Scan for the cell matching the given text and deliver its [X, Y] coordinate at center. 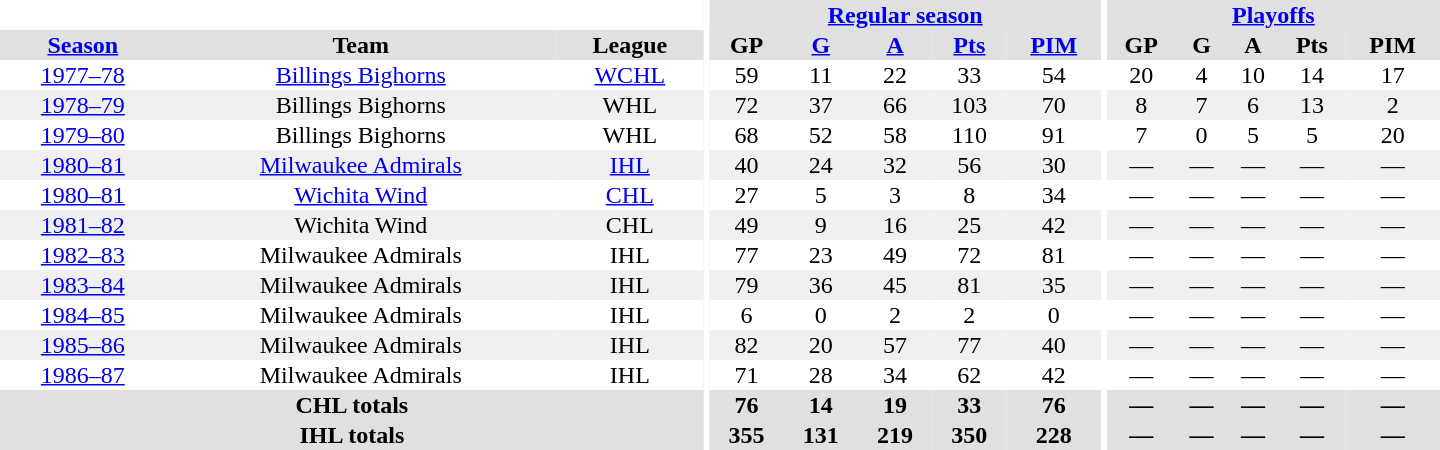
1981–82 [83, 225]
54 [1054, 75]
1978–79 [83, 105]
35 [1054, 285]
131 [821, 435]
19 [895, 405]
82 [746, 345]
79 [746, 285]
10 [1252, 75]
1985–86 [83, 345]
IHL totals [352, 435]
71 [746, 375]
CHL totals [352, 405]
1982–83 [83, 255]
355 [746, 435]
350 [969, 435]
Regular season [905, 15]
30 [1054, 165]
17 [1392, 75]
WCHL [630, 75]
Team [361, 45]
68 [746, 135]
70 [1054, 105]
9 [821, 225]
1983–84 [83, 285]
11 [821, 75]
62 [969, 375]
24 [821, 165]
58 [895, 135]
27 [746, 195]
45 [895, 285]
110 [969, 135]
Playoffs [1274, 15]
1979–80 [83, 135]
4 [1202, 75]
57 [895, 345]
23 [821, 255]
37 [821, 105]
13 [1312, 105]
66 [895, 105]
103 [969, 105]
22 [895, 75]
16 [895, 225]
52 [821, 135]
1977–78 [83, 75]
League [630, 45]
32 [895, 165]
28 [821, 375]
219 [895, 435]
25 [969, 225]
59 [746, 75]
3 [895, 195]
56 [969, 165]
Season [83, 45]
1986–87 [83, 375]
228 [1054, 435]
1984–85 [83, 315]
36 [821, 285]
91 [1054, 135]
